Determine the [X, Y] coordinate at the center of the cell enclosing the given text.  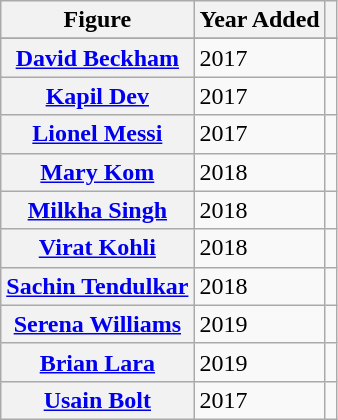
Usain Bolt [98, 400]
Mary Kom [98, 172]
Lionel Messi [98, 134]
Virat Kohli [98, 248]
David Beckham [98, 58]
Year Added [260, 20]
Milkha Singh [98, 210]
Brian Lara [98, 362]
Sachin Tendulkar [98, 286]
Kapil Dev [98, 96]
Figure [98, 20]
Serena Williams [98, 324]
